Detect which cell encompasses the target text, then output its (x, y) center coordinate. 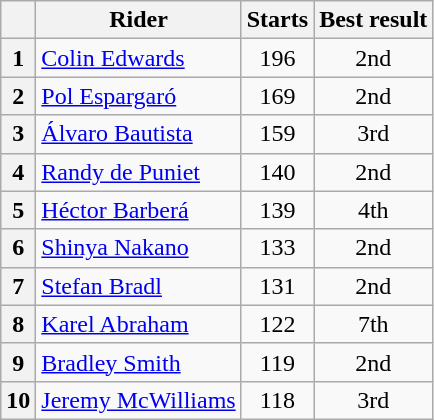
118 (277, 400)
Karel Abraham (138, 324)
196 (277, 58)
7 (18, 286)
5 (18, 210)
Héctor Barberá (138, 210)
159 (277, 134)
Best result (374, 20)
8 (18, 324)
2 (18, 96)
122 (277, 324)
6 (18, 248)
Bradley Smith (138, 362)
4 (18, 172)
169 (277, 96)
133 (277, 248)
Colin Edwards (138, 58)
119 (277, 362)
139 (277, 210)
Randy de Puniet (138, 172)
4th (374, 210)
9 (18, 362)
7th (374, 324)
Starts (277, 20)
Shinya Nakano (138, 248)
1 (18, 58)
10 (18, 400)
Álvaro Bautista (138, 134)
Jeremy McWilliams (138, 400)
Rider (138, 20)
131 (277, 286)
140 (277, 172)
Stefan Bradl (138, 286)
Pol Espargaró (138, 96)
3 (18, 134)
